From the cell containing the given text, extract its center point as [x, y] coordinate. 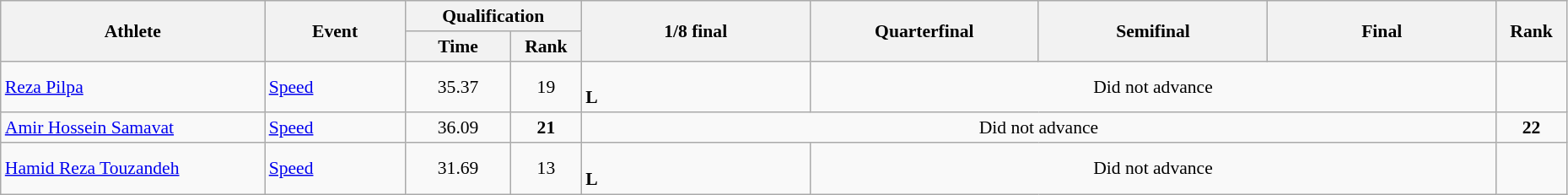
31.69 [459, 169]
35.37 [459, 86]
13 [547, 169]
22 [1532, 128]
Quarterfinal [924, 30]
Time [459, 46]
Qualification [494, 16]
36.09 [459, 128]
Event [336, 30]
Semifinal [1152, 30]
19 [547, 86]
Athlete [133, 30]
Amir Hossein Samavat [133, 128]
Hamid Reza Touzandeh [133, 169]
1/8 final [695, 30]
21 [547, 128]
Reza Pilpa [133, 86]
Final [1382, 30]
